Find where the given text appears and provide that cell's center as (X, Y) coordinate. 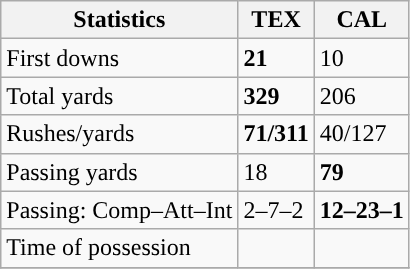
40/127 (362, 134)
206 (362, 96)
Passing: Comp–Att–Int (120, 210)
Statistics (120, 20)
71/311 (276, 134)
Time of possession (120, 248)
329 (276, 96)
2–7–2 (276, 210)
10 (362, 58)
CAL (362, 20)
Rushes/yards (120, 134)
21 (276, 58)
First downs (120, 58)
Total yards (120, 96)
Passing yards (120, 172)
12–23–1 (362, 210)
18 (276, 172)
TEX (276, 20)
79 (362, 172)
